Capture the cell that displays the provided text and extract its [X, Y] central coordinate. 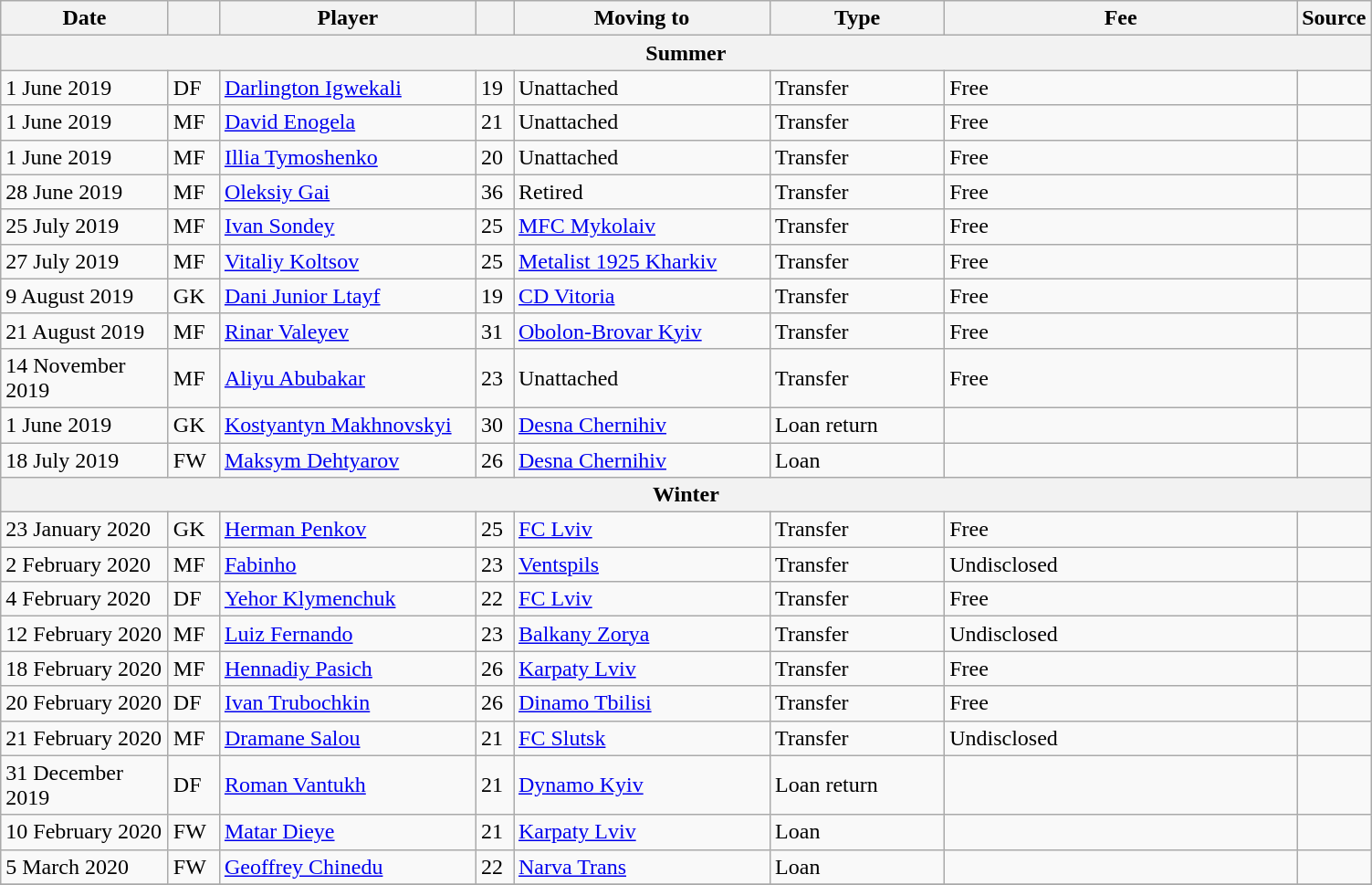
12 February 2020 [85, 634]
18 February 2020 [85, 669]
Matar Dieye [347, 832]
27 July 2019 [85, 261]
36 [495, 192]
Moving to [641, 18]
9 August 2019 [85, 296]
Maksym Dehtyarov [347, 459]
Type [858, 18]
Yehor Klymenchuk [347, 599]
30 [495, 425]
Darlington Igwekali [347, 88]
Vitaliy Koltsov [347, 261]
Ventspils [641, 564]
Winter [686, 495]
14 November 2019 [85, 378]
Dynamo Kyiv [641, 785]
18 July 2019 [85, 459]
Ivan Sondey [347, 227]
Ivan Trubochkin [347, 703]
Geoffrey Chinedu [347, 867]
21 February 2020 [85, 738]
Dani Junior Ltayf [347, 296]
28 June 2019 [85, 192]
Retired [641, 192]
31 [495, 331]
Oleksiy Gai [347, 192]
10 February 2020 [85, 832]
Roman Vantukh [347, 785]
Player [347, 18]
4 February 2020 [85, 599]
23 January 2020 [85, 530]
Rinar Valeyev [347, 331]
Fabinho [347, 564]
25 July 2019 [85, 227]
Dramane Salou [347, 738]
CD Vitoria [641, 296]
Aliyu Abubakar [347, 378]
David Enogela [347, 122]
Luiz Fernando [347, 634]
Narva Trans [641, 867]
20 [495, 157]
Fee [1121, 18]
Dinamo Tbilisi [641, 703]
31 December 2019 [85, 785]
Balkany Zorya [641, 634]
5 March 2020 [85, 867]
Illia Tymoshenko [347, 157]
Metalist 1925 Kharkiv [641, 261]
Herman Penkov [347, 530]
Date [85, 18]
21 August 2019 [85, 331]
2 February 2020 [85, 564]
MFC Mykolaiv [641, 227]
Source [1335, 18]
FC Slutsk [641, 738]
Summer [686, 53]
20 February 2020 [85, 703]
Kostyantyn Makhnovskyi [347, 425]
Obolon-Brovar Kyiv [641, 331]
Hennadiy Pasich [347, 669]
